Extract the [X, Y] coordinate from the center of the cell holding the provided text.  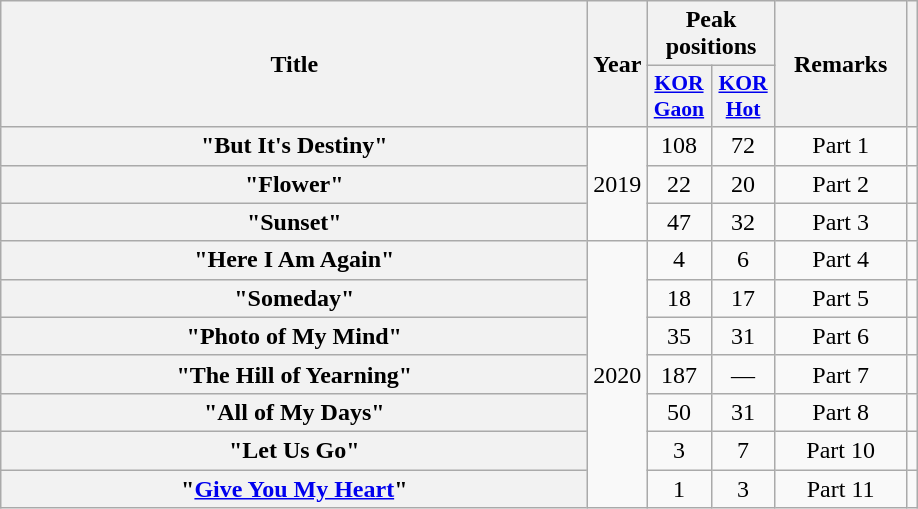
Part 6 [840, 336]
6 [743, 260]
"Sunset" [294, 222]
7 [743, 450]
"Photo of My Mind" [294, 336]
"Flower" [294, 184]
47 [679, 222]
"Let Us Go" [294, 450]
Part 3 [840, 222]
22 [679, 184]
2020 [618, 374]
"Give You My Heart" [294, 489]
"The Hill of Yearning" [294, 374]
"All of My Days" [294, 412]
1 [679, 489]
Part 7 [840, 374]
Part 8 [840, 412]
Remarks [840, 64]
Part 2 [840, 184]
Part 1 [840, 146]
Part 11 [840, 489]
35 [679, 336]
17 [743, 298]
"Here I Am Again" [294, 260]
KORGaon [679, 96]
32 [743, 222]
18 [679, 298]
50 [679, 412]
Peakpositions [711, 34]
Title [294, 64]
Year [618, 64]
108 [679, 146]
Part 10 [840, 450]
20 [743, 184]
4 [679, 260]
2019 [618, 184]
— [743, 374]
187 [679, 374]
KORHot [743, 96]
"Someday" [294, 298]
72 [743, 146]
Part 4 [840, 260]
"But It's Destiny" [294, 146]
Part 5 [840, 298]
